Output the (X, Y) coordinate of the center of the cell containing the given text.  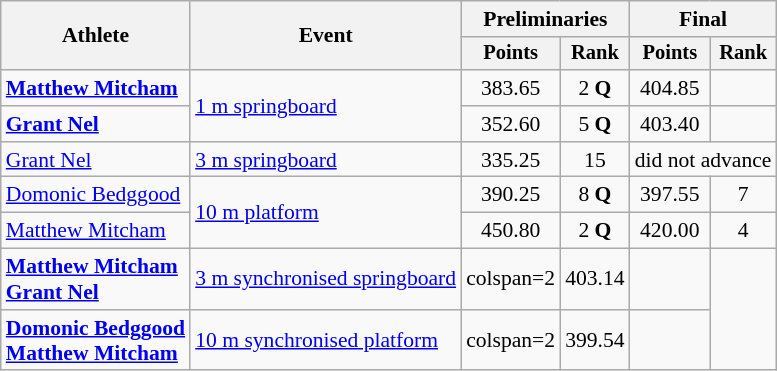
did not advance (704, 160)
352.60 (510, 124)
404.85 (670, 88)
390.25 (510, 195)
10 m synchronised platform (326, 340)
7 (744, 195)
Athlete (96, 36)
Domonic BedggoodMatthew Mitcham (96, 340)
399.54 (594, 340)
Preliminaries (546, 19)
1 m springboard (326, 106)
403.40 (670, 124)
Domonic Bedggood (96, 195)
8 Q (594, 195)
450.80 (510, 231)
383.65 (510, 88)
Matthew MitchamGrant Nel (96, 280)
4 (744, 231)
420.00 (670, 231)
3 m springboard (326, 160)
5 Q (594, 124)
397.55 (670, 195)
3 m synchronised springboard (326, 280)
15 (594, 160)
Event (326, 36)
403.14 (594, 280)
335.25 (510, 160)
Final (704, 19)
10 m platform (326, 212)
